Determine the [X, Y] coordinate at the center of the cell enclosing the given text.  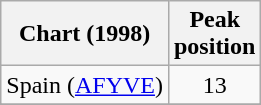
Spain (AFYVE) [85, 85]
Peakposition [214, 34]
Chart (1998) [85, 34]
13 [214, 85]
